Pinpoint the cell where the given text exists, returning its [x, y] midpoint coordinate. 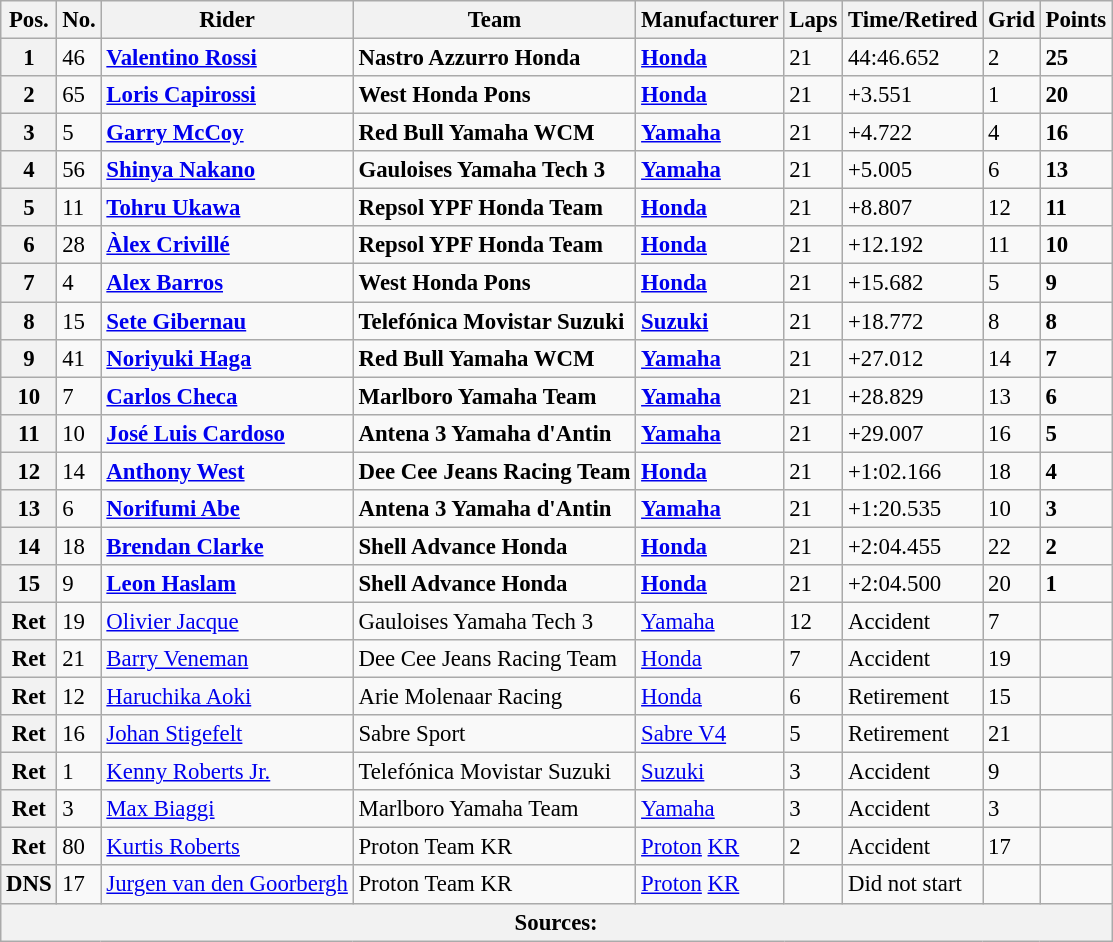
28 [79, 245]
Haruchika Aoki [227, 697]
Kenny Roberts Jr. [227, 772]
Sabre V4 [710, 734]
+29.007 [913, 433]
Laps [814, 20]
41 [79, 358]
25 [1076, 58]
+1:02.166 [913, 471]
Arie Molenaar Racing [494, 697]
22 [1012, 546]
+12.192 [913, 245]
+3.551 [913, 95]
Did not start [913, 885]
Loris Capirossi [227, 95]
Time/Retired [913, 20]
Àlex Crivillé [227, 245]
+27.012 [913, 358]
+1:20.535 [913, 509]
Leon Haslam [227, 584]
Points [1076, 20]
No. [79, 20]
Sete Gibernau [227, 321]
80 [79, 847]
Brendan Clarke [227, 546]
Valentino Rossi [227, 58]
56 [79, 170]
DNS [29, 885]
Alex Barros [227, 283]
Manufacturer [710, 20]
Max Biaggi [227, 809]
+5.005 [913, 170]
+8.807 [913, 208]
Sources: [556, 922]
Tohru Ukawa [227, 208]
Pos. [29, 20]
Norifumi Abe [227, 509]
+2:04.500 [913, 584]
Nastro Azzurro Honda [494, 58]
Jurgen van den Goorbergh [227, 885]
Shinya Nakano [227, 170]
Anthony West [227, 471]
+18.772 [913, 321]
+2:04.455 [913, 546]
Olivier Jacque [227, 621]
46 [79, 58]
+4.722 [913, 133]
Kurtis Roberts [227, 847]
+15.682 [913, 283]
Johan Stigefelt [227, 734]
José Luis Cardoso [227, 433]
Grid [1012, 20]
Rider [227, 20]
Barry Veneman [227, 659]
44:46.652 [913, 58]
Sabre Sport [494, 734]
Carlos Checa [227, 396]
Noriyuki Haga [227, 358]
Garry McCoy [227, 133]
65 [79, 95]
+28.829 [913, 396]
Team [494, 20]
